Scan for the cell matching the given text and deliver its (x, y) coordinate at center. 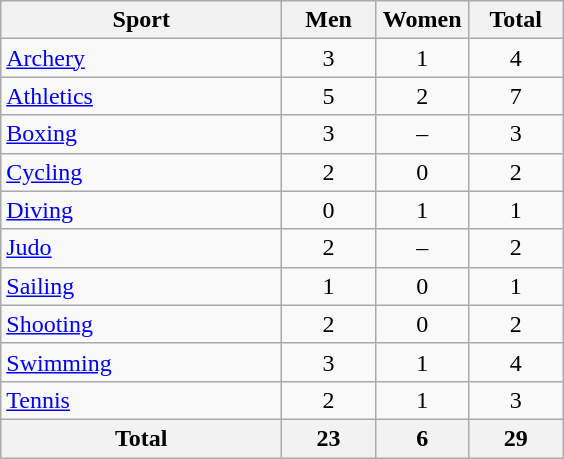
6 (422, 438)
23 (329, 438)
Swimming (142, 362)
Athletics (142, 96)
Tennis (142, 400)
29 (516, 438)
7 (516, 96)
Diving (142, 210)
5 (329, 96)
Judo (142, 248)
Boxing (142, 134)
Cycling (142, 172)
Men (329, 20)
Archery (142, 58)
Sport (142, 20)
Sailing (142, 286)
Women (422, 20)
Shooting (142, 324)
